Find where the given text appears and provide that cell's center as (x, y) coordinate. 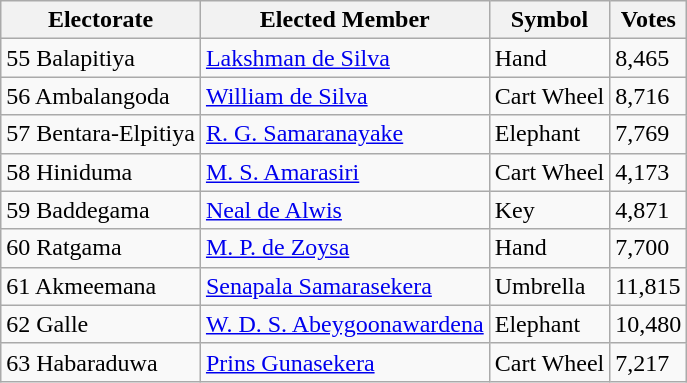
59 Baddegama (101, 210)
56 Ambalangoda (101, 96)
63 Habaraduwa (101, 362)
11,815 (648, 286)
Neal de Alwis (344, 210)
7,217 (648, 362)
William de Silva (344, 96)
7,700 (648, 248)
7,769 (648, 134)
Votes (648, 20)
62 Galle (101, 324)
60 Ratgama (101, 248)
Prins Gunasekera (344, 362)
8,716 (648, 96)
4,173 (648, 172)
Symbol (550, 20)
4,871 (648, 210)
W. D. S. Abeygoonawardena (344, 324)
R. G. Samaranayake (344, 134)
Elected Member (344, 20)
55 Balapitiya (101, 58)
Umbrella (550, 286)
8,465 (648, 58)
Key (550, 210)
10,480 (648, 324)
57 Bentara-Elpitiya (101, 134)
Senapala Samarasekera (344, 286)
Lakshman de Silva (344, 58)
M. P. de Zoysa (344, 248)
61 Akmeemana (101, 286)
58 Hiniduma (101, 172)
M. S. Amarasiri (344, 172)
Electorate (101, 20)
